From the cell containing the given text, extract its center point as (X, Y) coordinate. 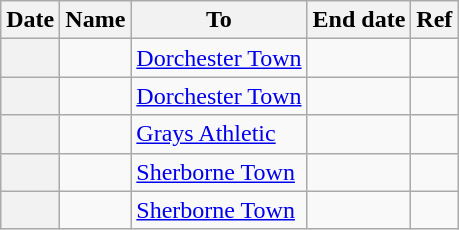
To (219, 20)
Date (30, 20)
Grays Athletic (219, 134)
Name (96, 20)
End date (359, 20)
Ref (434, 20)
